Extract the (X, Y) coordinate from the center of the cell holding the provided text.  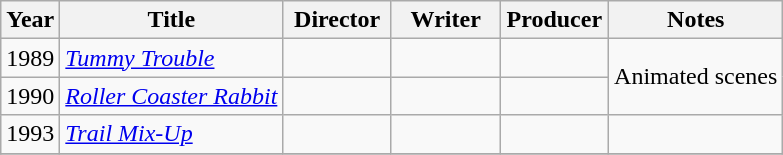
Animated scenes (696, 77)
Writer (446, 20)
1993 (30, 134)
1990 (30, 96)
Year (30, 20)
1989 (30, 58)
Roller Coaster Rabbit (172, 96)
Director (338, 20)
Notes (696, 20)
Tummy Trouble (172, 58)
Trail Mix-Up (172, 134)
Producer (554, 20)
Title (172, 20)
